Pinpoint the cell where the given text exists, returning its [X, Y] midpoint coordinate. 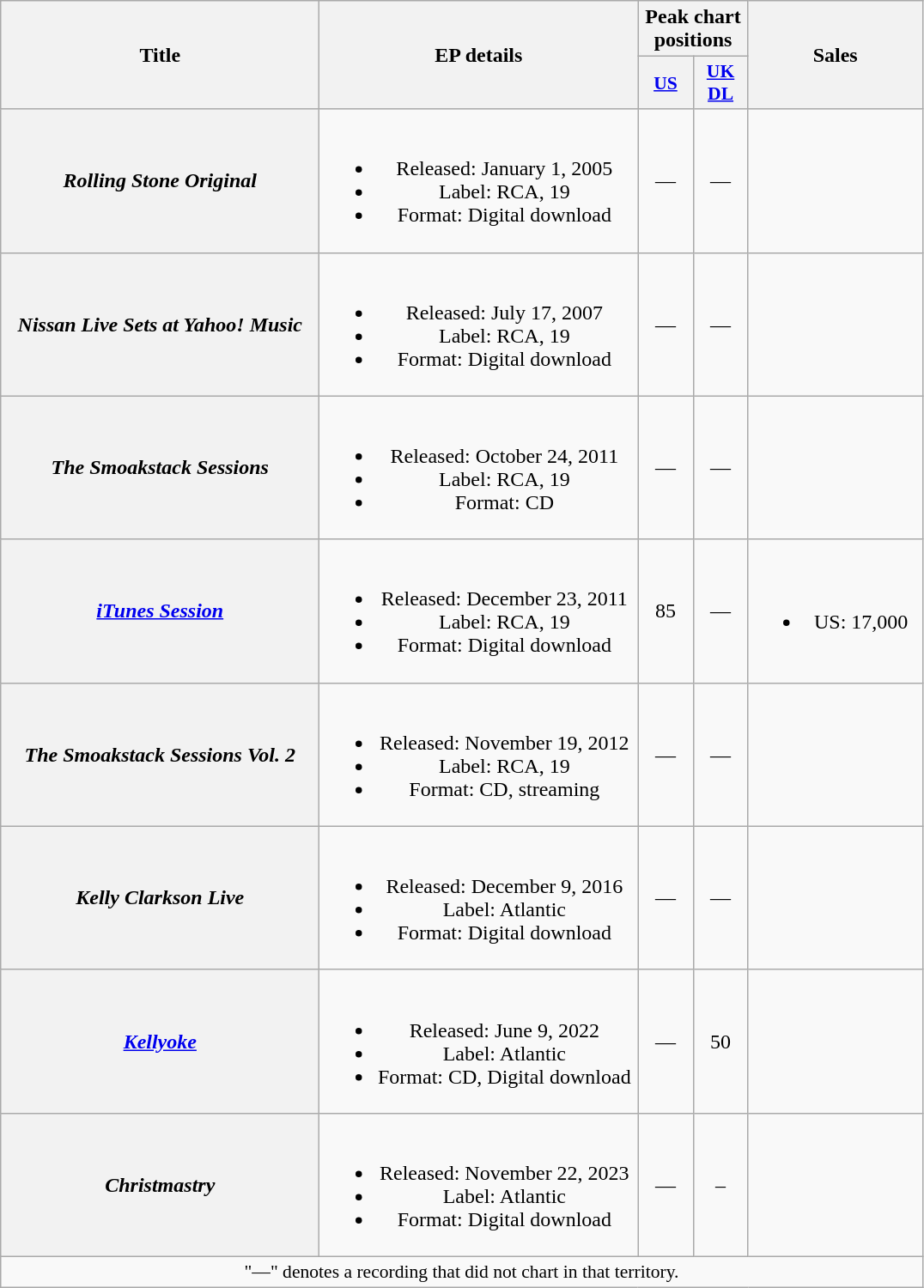
The Smoakstack Sessions Vol. 2 [160, 754]
Title [160, 55]
50 [720, 1041]
UKDL [720, 82]
US: 17,000 [835, 611]
The Smoakstack Sessions [160, 467]
Peak chart positions [693, 29]
85 [666, 611]
iTunes Session [160, 611]
Christmastry [160, 1185]
Released: November 22, 2023Label: AtlanticFormat: Digital download [479, 1185]
Released: July 17, 2007Label: RCA, 19Format: Digital download [479, 325]
Released: December 23, 2011Label: RCA, 19Format: Digital download [479, 611]
Rolling Stone Original [160, 180]
EP details [479, 55]
Kelly Clarkson Live [160, 898]
Sales [835, 55]
Kellyoke [160, 1041]
– [720, 1185]
Released: December 9, 2016Label: AtlanticFormat: Digital download [479, 898]
"—" denotes a recording that did not chart in that territory. [462, 1272]
Nissan Live Sets at Yahoo! Music [160, 325]
Released: October 24, 2011Label: RCA, 19Format: CD [479, 467]
Released: November 19, 2012Label: RCA, 19Format: CD, streaming [479, 754]
Released: January 1, 2005Label: RCA, 19Format: Digital download [479, 180]
Released: June 9, 2022Label: AtlanticFormat: CD, Digital download [479, 1041]
US [666, 82]
